Provide the [X, Y] coordinate of the cell's center where the given text is located.  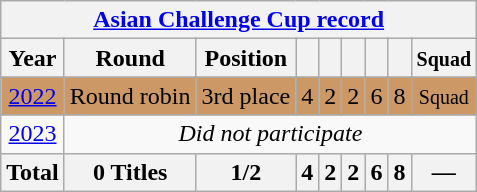
1/2 [246, 172]
2023 [33, 134]
Round [130, 58]
2022 [33, 96]
Did not participate [270, 134]
Position [246, 58]
Total [33, 172]
— [444, 172]
Round robin [130, 96]
3rd place [246, 96]
0 Titles [130, 172]
Year [33, 58]
Asian Challenge Cup record [239, 20]
